From the cell containing the given text, extract its center point as (X, Y) coordinate. 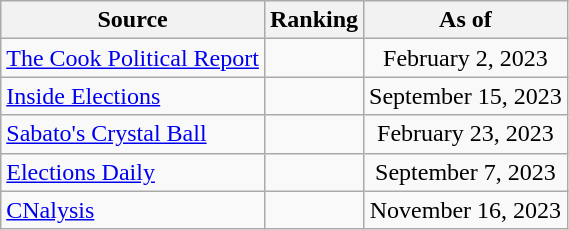
CNalysis (133, 210)
Sabato's Crystal Ball (133, 134)
Inside Elections (133, 96)
The Cook Political Report (133, 58)
November 16, 2023 (466, 210)
September 15, 2023 (466, 96)
Ranking (314, 20)
September 7, 2023 (466, 172)
February 2, 2023 (466, 58)
Elections Daily (133, 172)
As of (466, 20)
Source (133, 20)
February 23, 2023 (466, 134)
